Identify which cell holds the provided text, then report its [X, Y] central coordinate. 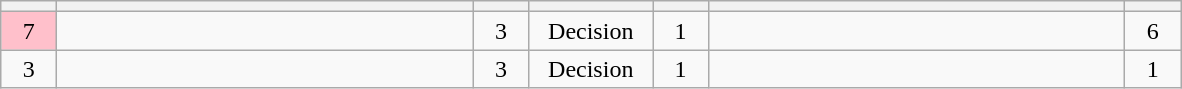
6 [1153, 31]
7 [29, 31]
